From the cell containing the given text, extract its center point as [X, Y] coordinate. 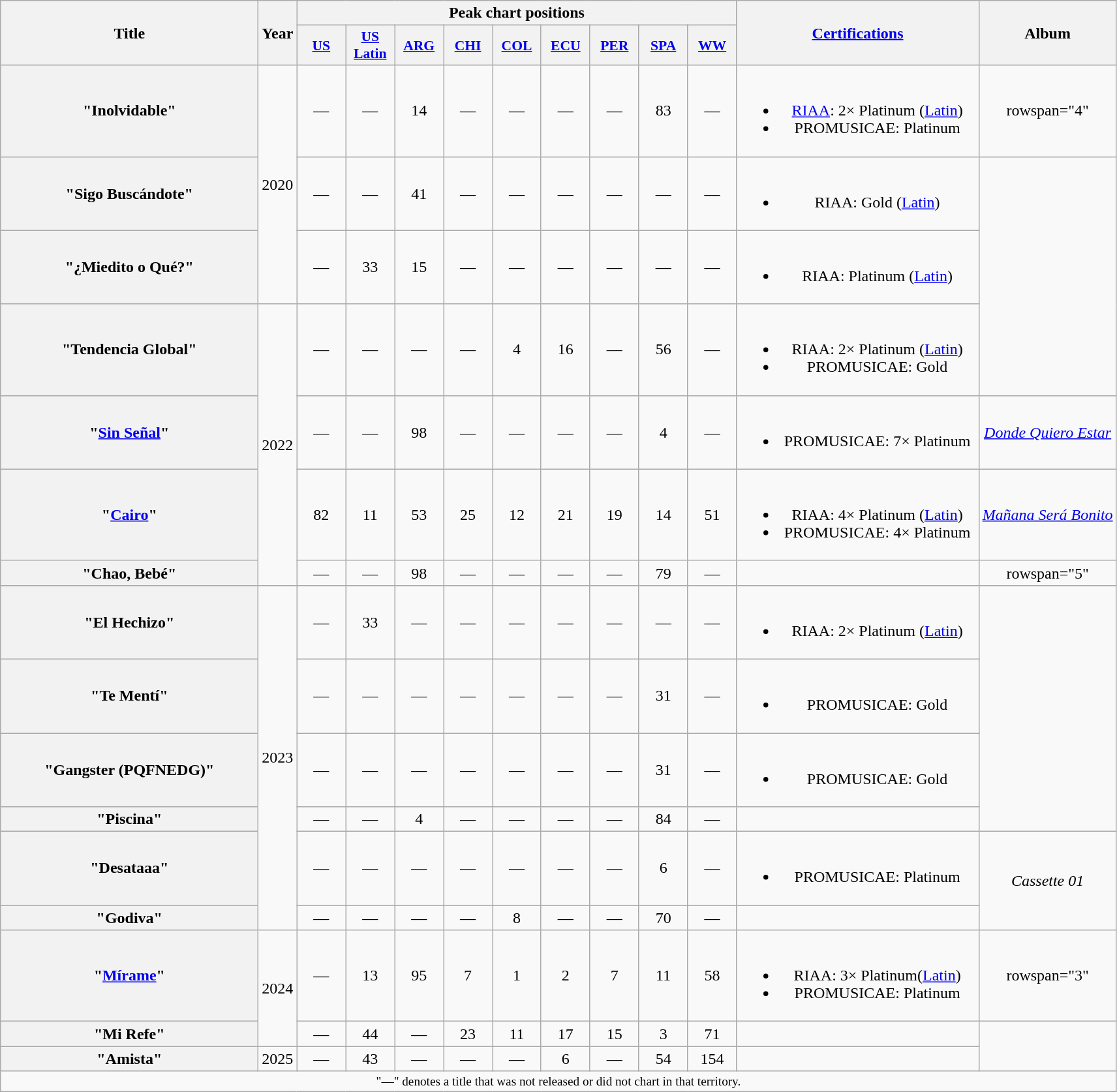
2020 [278, 185]
Donde Quiero Estar [1048, 432]
12 [517, 515]
"—" denotes a title that was not released or did not chart in that territory. [558, 1082]
Certifications [857, 33]
"El Hechizo" [129, 622]
"Sigo Buscándote" [129, 193]
US [321, 46]
58 [712, 976]
17 [565, 1034]
SPA [663, 46]
21 [565, 515]
53 [419, 515]
"Desataaa" [129, 869]
79 [663, 573]
RIAA: Gold (Latin) [857, 193]
RIAA: 3× Platinum(Latin)PROMUSICAE: Platinum [857, 976]
2023 [278, 757]
"Gangster (PQFNEDG)" [129, 770]
19 [615, 515]
USLatin [371, 46]
RIAA: 2× Platinum (Latin)PROMUSICAE: Gold [857, 350]
Year [278, 33]
Mañana Será Bonito [1048, 515]
83 [663, 111]
71 [712, 1034]
Cassette 01 [1048, 881]
"Mi Refe" [129, 1034]
3 [663, 1034]
"Inolvidable" [129, 111]
2 [565, 976]
RIAA: 2× Platinum (Latin) [857, 622]
84 [663, 819]
Peak chart positions [517, 13]
13 [371, 976]
43 [371, 1059]
WW [712, 46]
56 [663, 350]
51 [712, 515]
54 [663, 1059]
2022 [278, 445]
"Cairo" [129, 515]
PROMUSICAE: 7× Platinum [857, 432]
ARG [419, 46]
"Sin Señal" [129, 432]
CHI [468, 46]
154 [712, 1059]
2025 [278, 1059]
2024 [278, 988]
RIAA: 2× Platinum (Latin)PROMUSICAE: Platinum [857, 111]
ECU [565, 46]
23 [468, 1034]
"Chao, Bebé" [129, 573]
44 [371, 1034]
95 [419, 976]
RIAA: 4× Platinum (Latin)PROMUSICAE: 4× Platinum [857, 515]
"Te Mentí" [129, 695]
70 [663, 918]
rowspan="3" [1048, 976]
RIAA: Platinum (Latin) [857, 267]
Album [1048, 33]
"Tendencia Global" [129, 350]
25 [468, 515]
41 [419, 193]
COL [517, 46]
rowspan="4" [1048, 111]
"Mírame" [129, 976]
rowspan="5" [1048, 573]
"Godiva" [129, 918]
82 [321, 515]
8 [517, 918]
"Piscina" [129, 819]
16 [565, 350]
PROMUSICAE: Platinum [857, 869]
"¿Miedito o Qué?" [129, 267]
1 [517, 976]
PER [615, 46]
Title [129, 33]
"Amista" [129, 1059]
